Scan for the cell matching the given text and deliver its (x, y) coordinate at center. 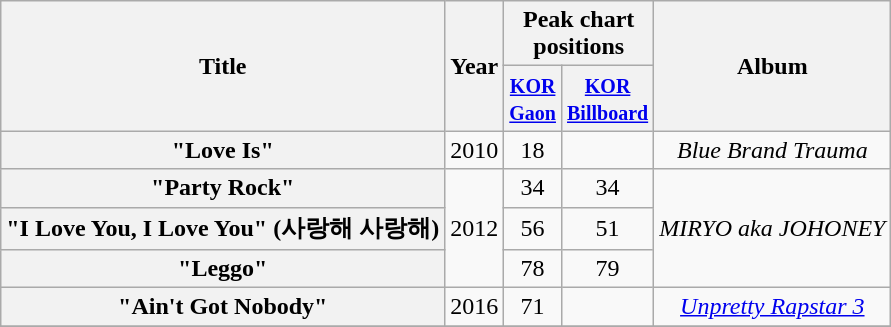
Blue Brand Trauma (772, 150)
Album (772, 66)
"I Love You, I Love You" (사랑해 사랑해) (223, 228)
78 (533, 269)
56 (533, 228)
Unpretty Rapstar 3 (772, 307)
79 (607, 269)
2010 (474, 150)
71 (533, 307)
"Leggo" (223, 269)
MIRYO aka JOHONEY (772, 228)
2012 (474, 228)
KORBillboard (607, 98)
Peak chart positions (579, 34)
"Ain't Got Nobody" (223, 307)
18 (533, 150)
"Love Is" (223, 150)
2016 (474, 307)
KORGaon (533, 98)
"Party Rock" (223, 188)
Year (474, 66)
Title (223, 66)
51 (607, 228)
